Return the (X, Y) coordinate for the center point of the cell that contains the specified text.  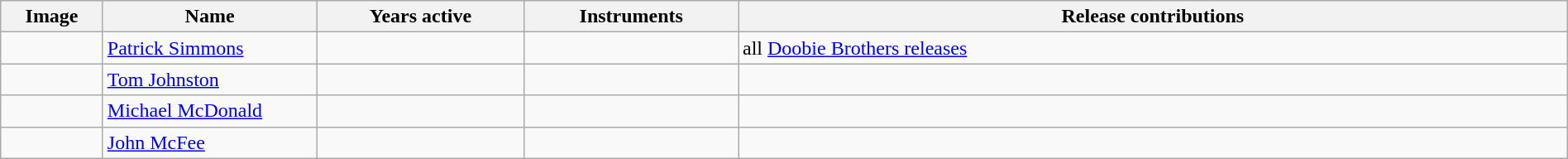
all Doobie Brothers releases (1153, 48)
Patrick Simmons (210, 48)
Release contributions (1153, 17)
Michael McDonald (210, 111)
Instruments (632, 17)
Image (52, 17)
John McFee (210, 142)
Tom Johnston (210, 79)
Name (210, 17)
Years active (420, 17)
